Determine the (X, Y) coordinate at the center of the cell enclosing the given text.  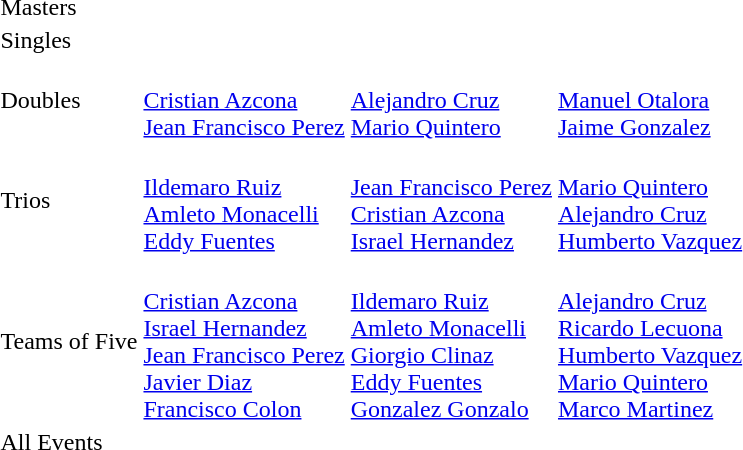
Alejandro CruzMario Quintero (451, 100)
Mario QuinteroAlejandro CruzHumberto Vazquez (650, 200)
Ildemaro RuizAmleto MonacelliGiorgio ClinazEddy FuentesGonzalez Gonzalo (451, 342)
Manuel OtaloraJaime Gonzalez (650, 100)
Cristian AzconaIsrael HernandezJean Francisco PerezJavier DiazFrancisco Colon (244, 342)
Alejandro CruzRicardo LecuonaHumberto VazquezMario QuinteroMarco Martinez (650, 342)
Ildemaro RuizAmleto MonacelliEddy Fuentes (244, 200)
Jean Francisco PerezCristian AzconaIsrael Hernandez (451, 200)
Cristian AzconaJean Francisco Perez (244, 100)
